From the cell containing the given text, extract its center point as [x, y] coordinate. 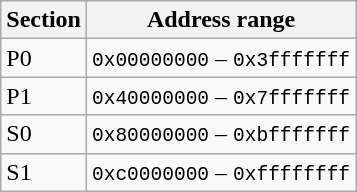
S0 [44, 134]
0x80000000 – 0xbfffffff [220, 134]
P1 [44, 96]
P0 [44, 58]
Section [44, 20]
0xc0000000 – 0xffffffff [220, 172]
S1 [44, 172]
Address range [220, 20]
0x00000000 – 0x3fffffff [220, 58]
0x40000000 – 0x7fffffff [220, 96]
